Determine the [X, Y] coordinate at the center of the cell enclosing the given text.  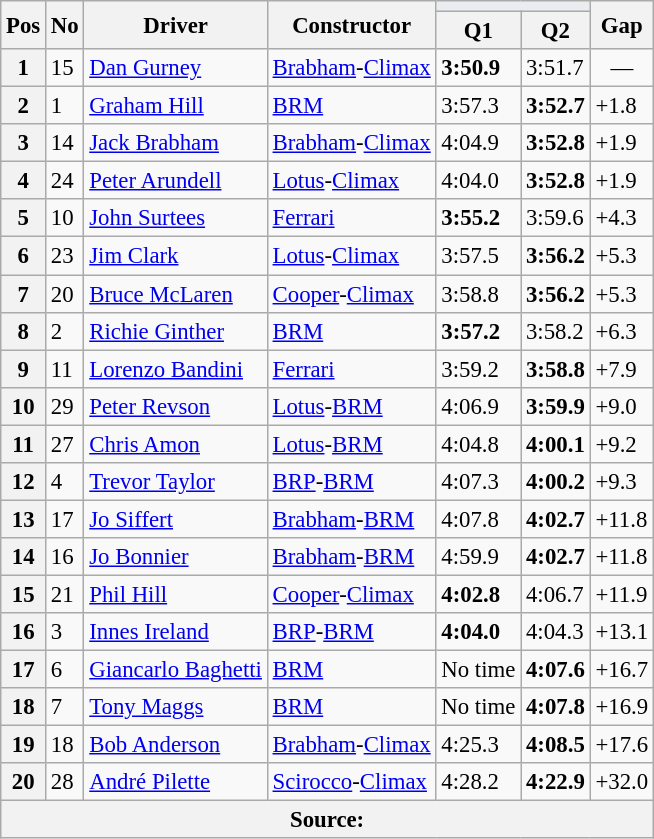
4:06.9 [478, 406]
Q2 [556, 31]
3:55.2 [478, 219]
19 [24, 745]
+7.9 [622, 369]
3:58.2 [556, 331]
3:50.9 [478, 68]
4:59.9 [478, 557]
4:28.2 [478, 782]
3:52.7 [556, 106]
— [622, 68]
Jo Bonnier [176, 557]
4:02.8 [478, 594]
3:57.5 [478, 256]
+1.8 [622, 106]
12 [24, 482]
+32.0 [622, 782]
+16.9 [622, 707]
Lorenzo Bandini [176, 369]
Phil Hill [176, 594]
Source: [328, 820]
+16.7 [622, 670]
+4.3 [622, 219]
4:07.6 [556, 670]
Giancarlo Baghetti [176, 670]
Jim Clark [176, 256]
Innes Ireland [176, 632]
4:04.9 [478, 143]
Chris Amon [176, 444]
Richie Ginther [176, 331]
Pos [24, 25]
Q1 [478, 31]
André Pilette [176, 782]
3:57.2 [478, 331]
3:59.9 [556, 406]
Jo Siffert [176, 519]
Bob Anderson [176, 745]
Bruce McLaren [176, 294]
23 [65, 256]
4:22.9 [556, 782]
+11.9 [622, 594]
Driver [176, 25]
+9.3 [622, 482]
Constructor [352, 25]
13 [24, 519]
3:59.6 [556, 219]
+9.0 [622, 406]
4:00.1 [556, 444]
4:25.3 [478, 745]
8 [24, 331]
+9.2 [622, 444]
Gap [622, 25]
4:08.5 [556, 745]
24 [65, 181]
5 [24, 219]
Dan Gurney [176, 68]
Peter Arundell [176, 181]
4:07.3 [478, 482]
Graham Hill [176, 106]
4:06.7 [556, 594]
21 [65, 594]
John Surtees [176, 219]
27 [65, 444]
28 [65, 782]
29 [65, 406]
Jack Brabham [176, 143]
3:57.3 [478, 106]
+13.1 [622, 632]
No [65, 25]
4:04.8 [478, 444]
Scirocco-Climax [352, 782]
Peter Revson [176, 406]
4:00.2 [556, 482]
Tony Maggs [176, 707]
9 [24, 369]
+17.6 [622, 745]
4:04.3 [556, 632]
3:51.7 [556, 68]
Trevor Taylor [176, 482]
+6.3 [622, 331]
3:59.2 [478, 369]
